Determine the (X, Y) coordinate at the center of the cell enclosing the given text.  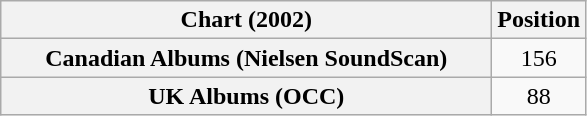
UK Albums (OCC) (246, 96)
Position (539, 20)
Canadian Albums (Nielsen SoundScan) (246, 58)
Chart (2002) (246, 20)
156 (539, 58)
88 (539, 96)
